Scan for the cell matching the given text and deliver its (x, y) coordinate at center. 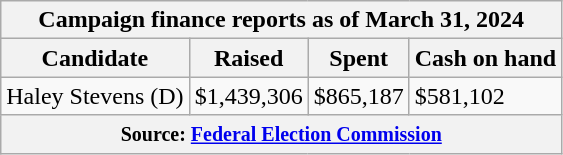
Spent (358, 58)
Candidate (95, 58)
$865,187 (358, 96)
$581,102 (485, 96)
Campaign finance reports as of March 31, 2024 (282, 20)
Haley Stevens (D) (95, 96)
Raised (248, 58)
Cash on hand (485, 58)
Source: Federal Election Commission (282, 134)
$1,439,306 (248, 96)
